Provide the [X, Y] coordinate of the cell's center where the given text is located.  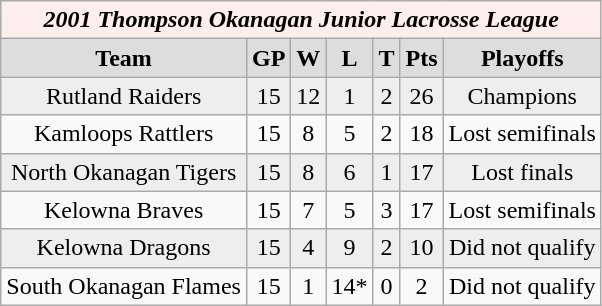
Team [124, 58]
12 [308, 96]
Rutland Raiders [124, 96]
0 [386, 286]
14* [350, 286]
18 [422, 134]
9 [350, 248]
North Okanagan Tigers [124, 172]
6 [350, 172]
2001 Thompson Okanagan Junior Lacrosse League [302, 20]
South Okanagan Flames [124, 286]
26 [422, 96]
Champions [522, 96]
Kamloops Rattlers [124, 134]
Pts [422, 58]
T [386, 58]
Kelowna Braves [124, 210]
L [350, 58]
4 [308, 248]
Lost finals [522, 172]
7 [308, 210]
Kelowna Dragons [124, 248]
W [308, 58]
3 [386, 210]
Playoffs [522, 58]
10 [422, 248]
GP [268, 58]
